Extract the (x, y) coordinate from the center of the cell holding the provided text.  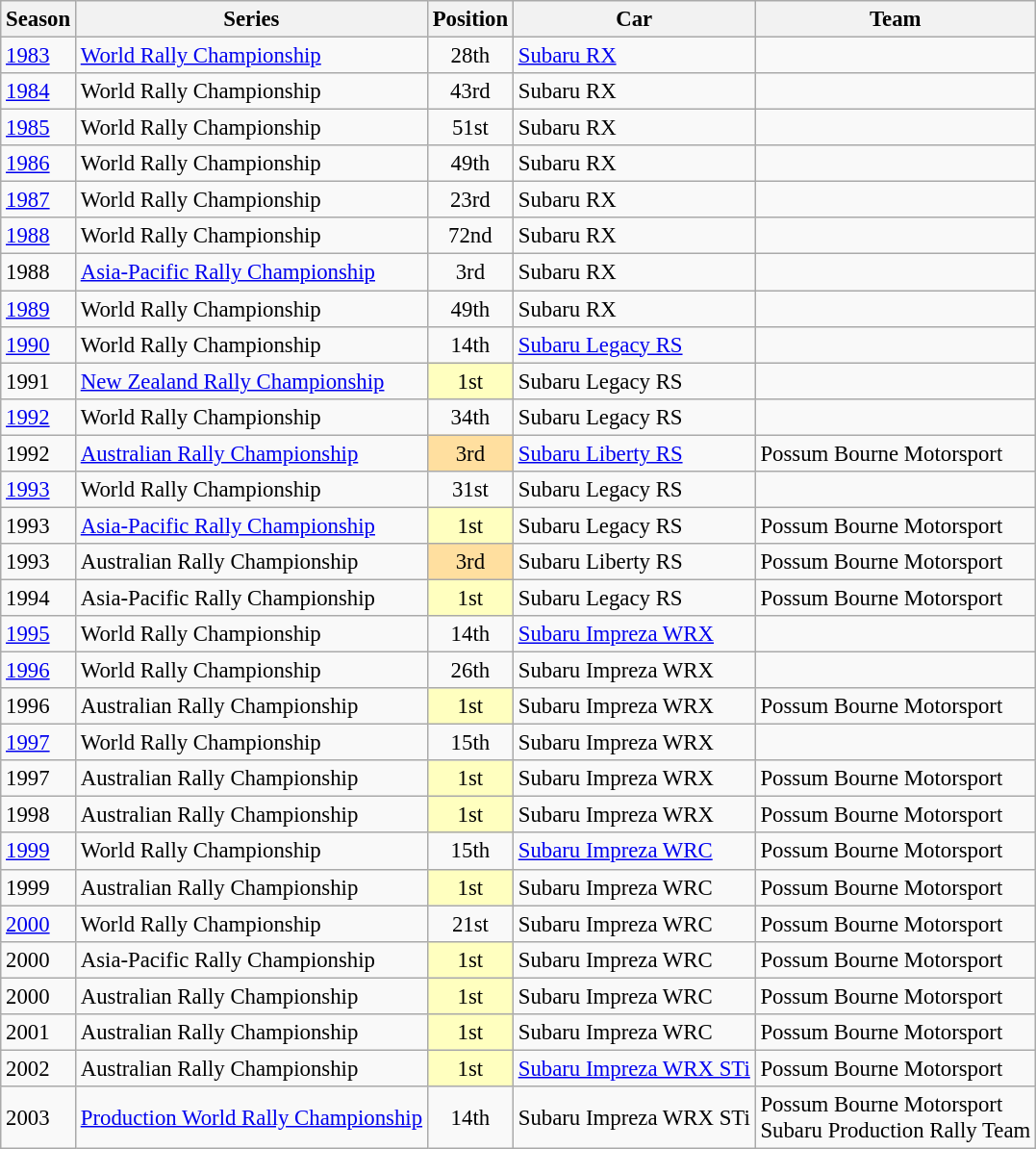
1994 (38, 598)
New Zealand Rally Championship (251, 381)
1998 (38, 815)
Possum Bourne MotorsportSubaru Production Rally Team (895, 1118)
21st (469, 924)
1989 (38, 309)
Production World Rally Championship (251, 1118)
1984 (38, 91)
28th (469, 56)
1995 (38, 634)
23rd (469, 200)
Team (895, 19)
1990 (38, 345)
72nd (469, 236)
Position (469, 19)
2003 (38, 1118)
1985 (38, 128)
26th (469, 671)
1991 (38, 381)
2001 (38, 1033)
51st (469, 128)
Series (251, 19)
Season (38, 19)
1986 (38, 164)
34th (469, 417)
43rd (469, 91)
1987 (38, 200)
31st (469, 490)
1983 (38, 56)
2002 (38, 1068)
Car (634, 19)
